Identify which cell holds the provided text, then report its (X, Y) central coordinate. 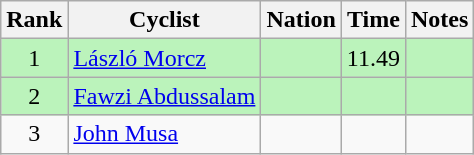
1 (34, 58)
Notes (439, 20)
John Musa (164, 134)
Fawzi Abdussalam (164, 96)
Time (373, 20)
11.49 (373, 58)
Nation (301, 20)
Rank (34, 20)
2 (34, 96)
László Morcz (164, 58)
3 (34, 134)
Cyclist (164, 20)
